Provide the [X, Y] coordinate of the cell's center where the given text is located.  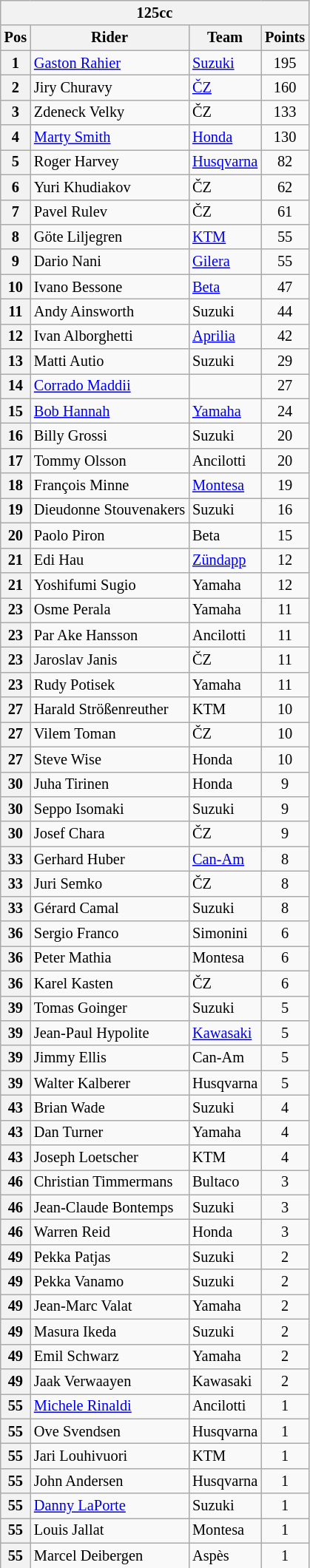
Marcel Deibergen [109, 1555]
Aspès [225, 1555]
Seppo Isomaki [109, 809]
24 [285, 411]
Team [225, 38]
Harald Strößenreuther [109, 710]
Corrado Maddii [109, 386]
14 [16, 386]
Yoshifumi Sugio [109, 585]
Gilera [225, 262]
Osme Perala [109, 610]
44 [285, 311]
Jean-Claude Bontemps [109, 1207]
Göte Liljegren [109, 237]
Vilem Toman [109, 734]
Pavel Rulev [109, 212]
Dario Nani [109, 262]
Warren Reid [109, 1232]
Dieudonne Stouvenakers [109, 510]
Tomas Goinger [109, 1008]
Masura Ikeda [109, 1331]
61 [285, 212]
Christian Timmermans [109, 1182]
Jimmy Ellis [109, 1058]
Yuri Khudiakov [109, 187]
François Minne [109, 486]
Pekka Vanamo [109, 1282]
Emil Schwarz [109, 1357]
Ove Svendsen [109, 1431]
Tommy Olsson [109, 461]
Steve Wise [109, 759]
Ivan Alborghetti [109, 336]
Simonini [225, 934]
Louis Jallat [109, 1530]
Jaak Verwaayen [109, 1381]
Josef Chara [109, 834]
Brian Wade [109, 1107]
133 [285, 112]
Matti Autio [109, 362]
Peter Mathia [109, 958]
18 [16, 486]
Juri Semko [109, 883]
13 [16, 362]
Aprilia [225, 336]
Gerhard Huber [109, 859]
Karel Kasten [109, 983]
195 [285, 63]
Joseph Loetscher [109, 1158]
Ivano Bessone [109, 287]
Sergio Franco [109, 934]
42 [285, 336]
Paolo Piron [109, 535]
82 [285, 162]
Jiry Churavy [109, 87]
17 [16, 461]
Jari Louhivuori [109, 1456]
Rider [109, 38]
Andy Ainsworth [109, 311]
Juha Tirinen [109, 784]
62 [285, 187]
Michele Rinaldi [109, 1406]
Billy Grossi [109, 435]
Dan Turner [109, 1133]
Par Ake Hansson [109, 635]
160 [285, 87]
Zdeneck Velky [109, 112]
Gaston Rahier [109, 63]
Bultaco [225, 1182]
Bob Hannah [109, 411]
Zündapp [225, 560]
Rudy Potisek [109, 685]
Points [285, 38]
Roger Harvey [109, 162]
125cc [155, 13]
Walter Kalberer [109, 1083]
130 [285, 138]
Jean-Paul Hypolite [109, 1033]
47 [285, 287]
Jaroslav Janis [109, 659]
Danny LaPorte [109, 1506]
John Andersen [109, 1481]
7 [16, 212]
Pos [16, 38]
Marty Smith [109, 138]
29 [285, 362]
Pekka Patjas [109, 1257]
Gérard Camal [109, 909]
Edi Hau [109, 560]
Jean-Marc Valat [109, 1306]
